Return the [X, Y] coordinate for the center point of the cell that contains the specified text.  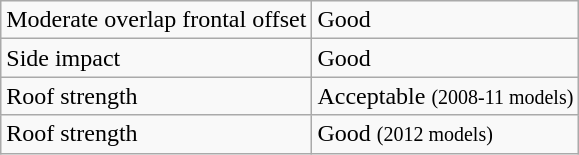
Good (2012 models) [446, 134]
Acceptable (2008-11 models) [446, 96]
Moderate overlap frontal offset [156, 20]
Side impact [156, 58]
